Identify which cell holds the provided text, then report its [X, Y] central coordinate. 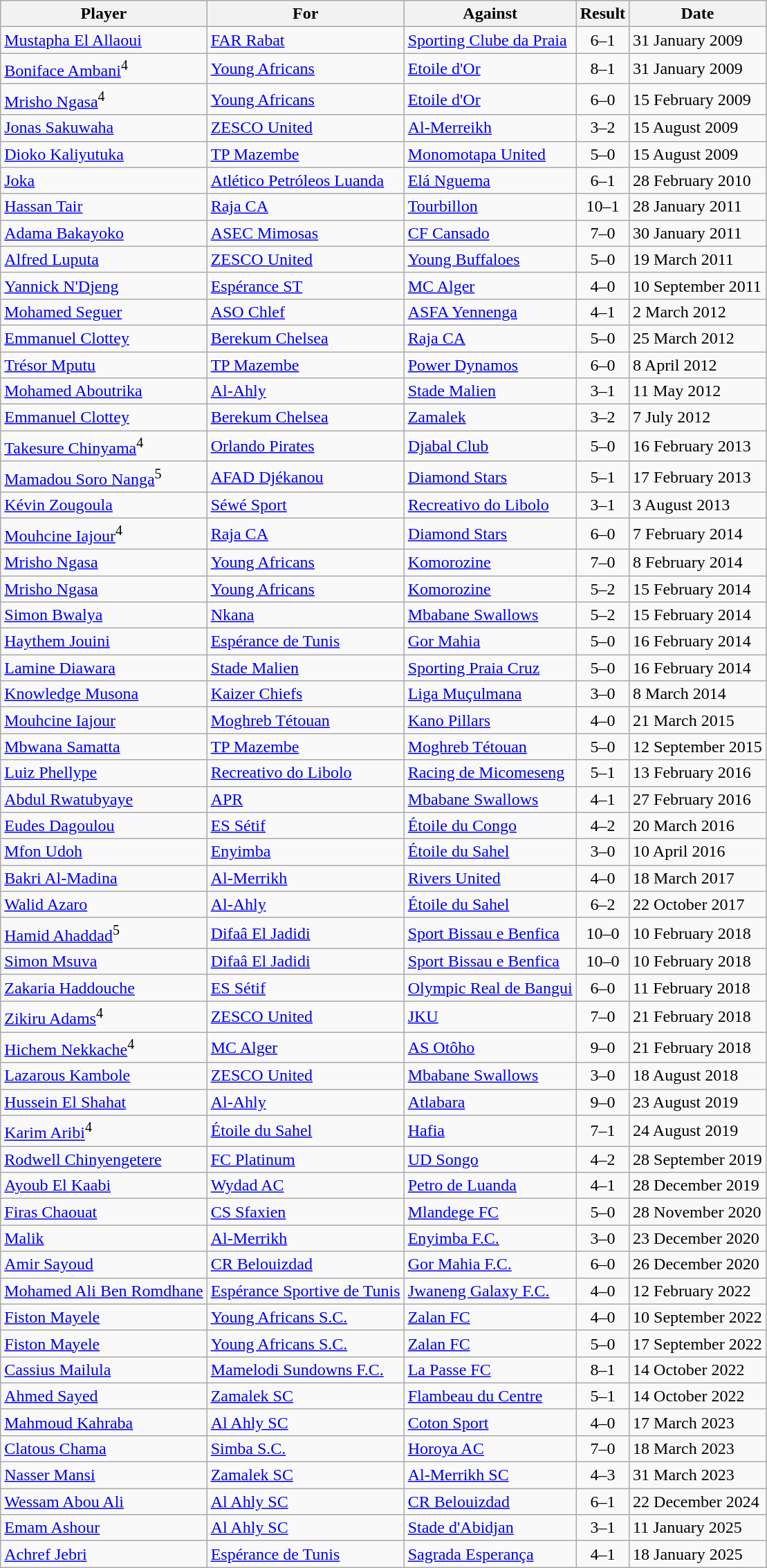
8 April 2012 [698, 365]
Sporting Praia Cruz [490, 668]
Hafia [490, 1131]
Al-Merrikh SC [490, 1475]
Mlandege FC [490, 1212]
Dioko Kaliyutuka [104, 154]
Atlabara [490, 1102]
Flambeau du Centre [490, 1396]
Hamid Ahaddad5 [104, 933]
28 September 2019 [698, 1159]
13 February 2016 [698, 773]
Haythem Jouini [104, 642]
17 March 2023 [698, 1422]
Yannick N'Djeng [104, 286]
18 March 2023 [698, 1448]
Ahmed Sayed [104, 1396]
30 January 2011 [698, 233]
Clatous Chama [104, 1448]
Tourbillon [490, 207]
AFAD Djékanou [306, 477]
22 December 2024 [698, 1502]
Hussein El Shahat [104, 1102]
Abdul Rwatubyaye [104, 799]
Power Dynamos [490, 365]
Achref Jebri [104, 1554]
24 August 2019 [698, 1131]
21 March 2015 [698, 720]
22 October 2017 [698, 904]
CF Cansado [490, 233]
Petro de Luanda [490, 1186]
Emam Ashour [104, 1528]
Zikiru Adams4 [104, 1016]
26 December 2020 [698, 1264]
Date [698, 14]
Mrisho Ngasa4 [104, 100]
Rivers United [490, 878]
Espérance Sportive de Tunis [306, 1291]
UD Songo [490, 1159]
17 February 2013 [698, 477]
28 February 2010 [698, 180]
Étoile du Congo [490, 825]
Mamelodi Sundowns F.C. [306, 1370]
15 February 2009 [698, 100]
For [306, 14]
Zakaria Haddouche [104, 988]
Sagrada Esperança [490, 1554]
11 January 2025 [698, 1528]
Atlético Petróleos Luanda [306, 180]
Young Buffaloes [490, 259]
Mfon Udoh [104, 852]
Cassius Mailula [104, 1370]
3 August 2013 [698, 505]
Amir Sayoud [104, 1264]
Olympic Real de Bangui [490, 988]
Trésor Mputu [104, 365]
20 March 2016 [698, 825]
JKU [490, 1016]
Firas Chaouat [104, 1212]
Mohamed Aboutrika [104, 391]
Lazarous Kambole [104, 1076]
16 February 2013 [698, 447]
Horoya AC [490, 1448]
Simon Msuva [104, 962]
Hassan Tair [104, 207]
Simba S.C. [306, 1448]
12 February 2022 [698, 1291]
27 February 2016 [698, 799]
Malik [104, 1238]
11 May 2012 [698, 391]
Enyimba [306, 852]
28 January 2011 [698, 207]
23 August 2019 [698, 1102]
ASEC Mimosas [306, 233]
CS Sfaxien [306, 1212]
Alfred Luputa [104, 259]
Gor Mahia F.C. [490, 1264]
Result [602, 14]
Djabal Club [490, 447]
28 November 2020 [698, 1212]
Zamalek [490, 418]
AS Otôho [490, 1048]
Wydad AC [306, 1186]
FC Platinum [306, 1159]
Gor Mahia [490, 642]
10 September 2022 [698, 1317]
Séwé Sport [306, 505]
10–1 [602, 207]
Boniface Ambani4 [104, 69]
Mbwana Samatta [104, 747]
ASO Chlef [306, 312]
Enyimba F.C. [490, 1238]
7–1 [602, 1131]
Walid Azaro [104, 904]
APR [306, 799]
La Passe FC [490, 1370]
Mahmoud Kahraba [104, 1422]
10 September 2011 [698, 286]
Liga Muçulmana [490, 694]
Mohamed Ali Ben Romdhane [104, 1291]
31 March 2023 [698, 1475]
Stade d'Abidjan [490, 1528]
Mustapha El Allaoui [104, 40]
ASFA Yennenga [490, 312]
Racing de Micomeseng [490, 773]
Orlando Pirates [306, 447]
FAR Rabat [306, 40]
6–2 [602, 904]
Bakri Al-Madina [104, 878]
Nasser Mansi [104, 1475]
17 September 2022 [698, 1343]
Player [104, 14]
Monomotapa United [490, 154]
28 December 2019 [698, 1186]
7 July 2012 [698, 418]
Coton Sport [490, 1422]
12 September 2015 [698, 747]
Eudes Dagoulou [104, 825]
Al-Merreikh [490, 128]
Mouhcine Iajour4 [104, 534]
Rodwell Chinyengetere [104, 1159]
19 March 2011 [698, 259]
Hichem Nekkache4 [104, 1048]
Nkana [306, 615]
18 January 2025 [698, 1554]
Against [490, 14]
23 December 2020 [698, 1238]
Joka [104, 180]
Espérance ST [306, 286]
Luiz Phellype [104, 773]
25 March 2012 [698, 338]
Mamadou Soro Nanga5 [104, 477]
18 March 2017 [698, 878]
Elá Nguema [490, 180]
Takesure Chinyama4 [104, 447]
Adama Bakayoko [104, 233]
8 February 2014 [698, 562]
Lamine Diawara [104, 668]
18 August 2018 [698, 1076]
10 April 2016 [698, 852]
Mohamed Seguer [104, 312]
Karim Aribi4 [104, 1131]
7 February 2014 [698, 534]
Wessam Abou Ali [104, 1502]
Kaizer Chiefs [306, 694]
Kévin Zougoula [104, 505]
Knowledge Musona [104, 694]
11 February 2018 [698, 988]
2 March 2012 [698, 312]
Sporting Clube da Praia [490, 40]
Kano Pillars [490, 720]
4–3 [602, 1475]
Ayoub El Kaabi [104, 1186]
Mouhcine Iajour [104, 720]
8 March 2014 [698, 694]
Jwaneng Galaxy F.C. [490, 1291]
Simon Bwalya [104, 615]
Jonas Sakuwaha [104, 128]
